Identify which cell holds the provided text, then report its [X, Y] central coordinate. 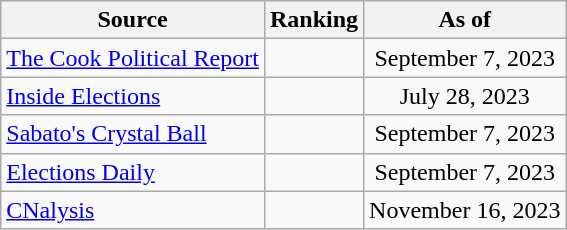
Inside Elections [133, 96]
CNalysis [133, 210]
July 28, 2023 [465, 96]
November 16, 2023 [465, 210]
As of [465, 20]
Ranking [314, 20]
Source [133, 20]
Elections Daily [133, 172]
The Cook Political Report [133, 58]
Sabato's Crystal Ball [133, 134]
